Detect which cell encompasses the target text, then output its [X, Y] center coordinate. 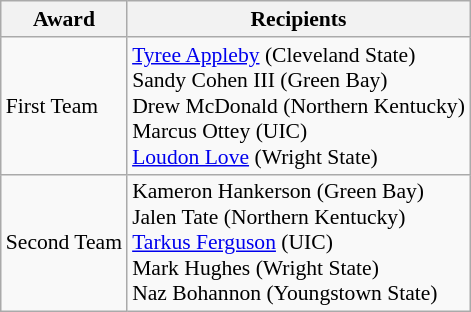
Second Team [64, 243]
Award [64, 19]
Kameron Hankerson (Green Bay) Jalen Tate (Northern Kentucky) Tarkus Ferguson (UIC) Mark Hughes (Wright State) Naz Bohannon (Youngstown State) [298, 243]
Recipients [298, 19]
Tyree Appleby (Cleveland State) Sandy Cohen III (Green Bay) Drew McDonald (Northern Kentucky) Marcus Ottey (UIC) Loudon Love (Wright State) [298, 106]
First Team [64, 106]
